Determine the [X, Y] coordinate at the center of the cell enclosing the given text.  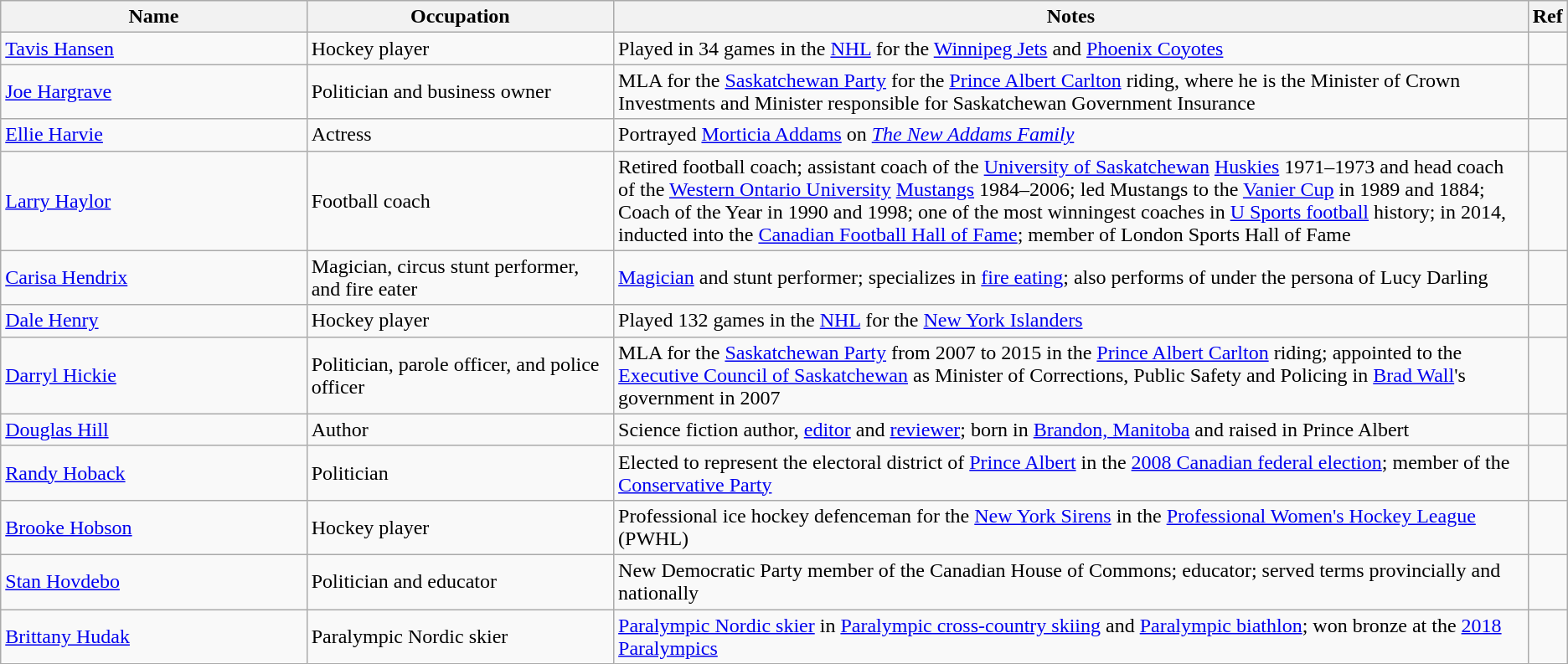
Magician and stunt performer; specializes in fire eating; also performs of under the persona of Lucy Darling [1071, 278]
Stan Hovdebo [154, 581]
Brooke Hobson [154, 528]
Magician, circus stunt performer, and fire eater [460, 278]
Occupation [460, 17]
Science fiction author, editor and reviewer; born in Brandon, Manitoba and raised in Prince Albert [1071, 430]
Played in 34 games in the NHL for the Winnipeg Jets and Phoenix Coyotes [1071, 49]
Ellie Harvie [154, 135]
Played 132 games in the NHL for the New York Islanders [1071, 321]
Carisa Hendrix [154, 278]
Randy Hoback [154, 472]
Author [460, 430]
Name [154, 17]
New Democratic Party member of the Canadian House of Commons; educator; served terms provincially and nationally [1071, 581]
Professional ice hockey defenceman for the New York Sirens in the Professional Women's Hockey League (PWHL) [1071, 528]
Ref [1548, 17]
Politician [460, 472]
Dale Henry [154, 321]
Brittany Hudak [154, 636]
Joe Hargrave [154, 92]
Politician, parole officer, and police officer [460, 375]
Paralympic Nordic skier in Paralympic cross-country skiing and Paralympic biathlon; won bronze at the 2018 Paralympics [1071, 636]
Paralympic Nordic skier [460, 636]
Douglas Hill [154, 430]
Politician and educator [460, 581]
Tavis Hansen [154, 49]
Larry Haylor [154, 201]
Darryl Hickie [154, 375]
Elected to represent the electoral district of Prince Albert in the 2008 Canadian federal election; member of the Conservative Party [1071, 472]
Portrayed Morticia Addams on The New Addams Family [1071, 135]
Football coach [460, 201]
Politician and business owner [460, 92]
Notes [1071, 17]
Actress [460, 135]
